Pinpoint the cell where the given text exists, returning its (X, Y) midpoint coordinate. 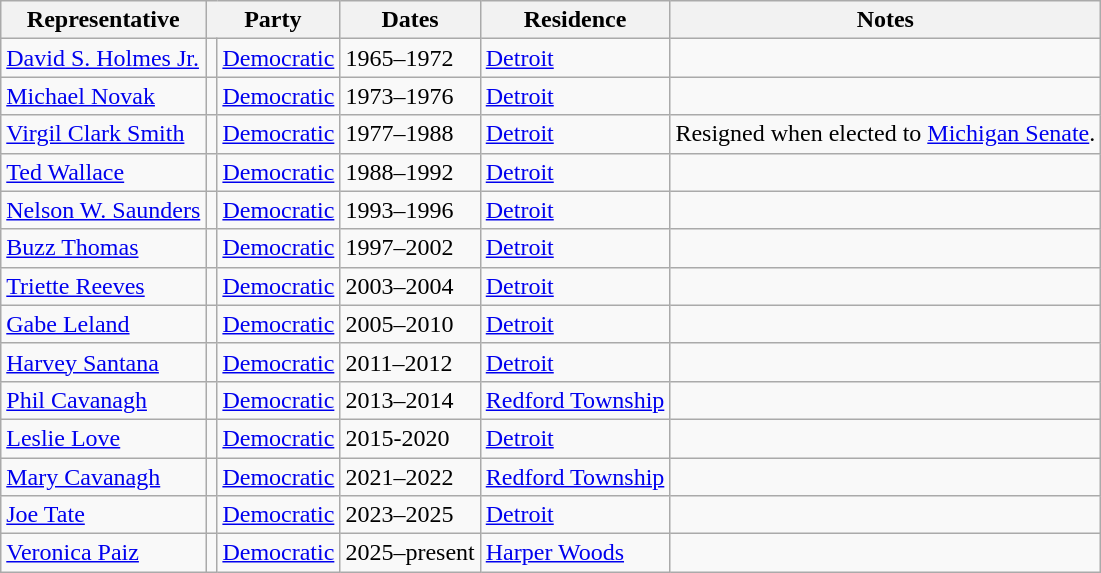
Resigned when elected to Michigan Senate. (886, 134)
Leslie Love (104, 438)
Virgil Clark Smith (104, 134)
2005–2010 (410, 324)
Phil Cavanagh (104, 400)
Nelson W. Saunders (104, 210)
Notes (886, 20)
Harvey Santana (104, 362)
Veronica Paiz (104, 553)
Representative (104, 20)
Michael Novak (104, 96)
Ted Wallace (104, 172)
1965–1972 (410, 58)
Mary Cavanagh (104, 477)
Gabe Leland (104, 324)
1977–1988 (410, 134)
2025–present (410, 553)
1997–2002 (410, 248)
2013–2014 (410, 400)
Buzz Thomas (104, 248)
1993–1996 (410, 210)
Triette Reeves (104, 286)
1988–1992 (410, 172)
2011–2012 (410, 362)
2021–2022 (410, 477)
David S. Holmes Jr. (104, 58)
2015-2020 (410, 438)
Party (273, 20)
Joe Tate (104, 515)
Residence (575, 20)
Dates (410, 20)
2003–2004 (410, 286)
Harper Woods (575, 553)
1973–1976 (410, 96)
2023–2025 (410, 515)
